Output the (X, Y) coordinate of the center of the cell containing the given text.  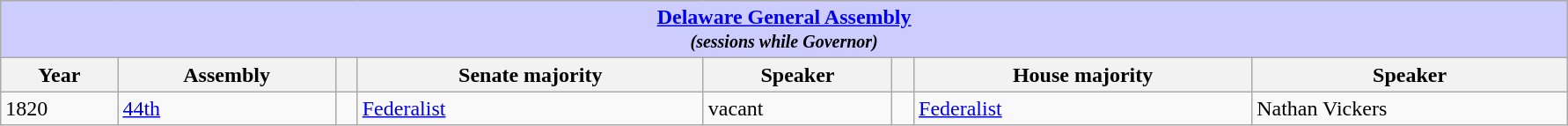
Senate majority (530, 75)
House majority (1083, 75)
Assembly (227, 75)
44th (227, 108)
Year (60, 75)
Nathan Vickers (1410, 108)
vacant (797, 108)
1820 (60, 108)
Delaware General Assembly (sessions while Governor) (785, 30)
